Determine the [x, y] coordinate at the center of the cell enclosing the given text.  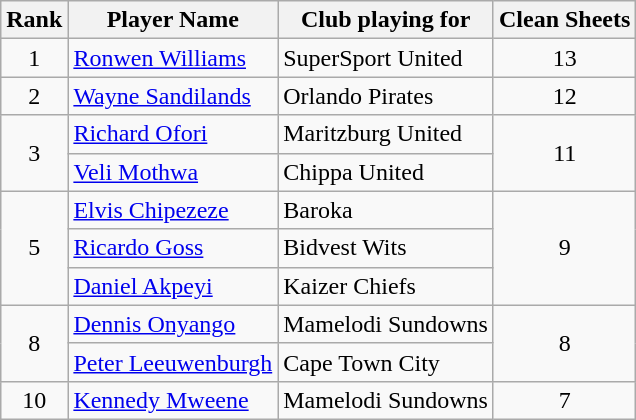
Dennis Onyango [173, 324]
5 [34, 248]
Rank [34, 20]
SuperSport United [386, 58]
Daniel Akpeyi [173, 286]
12 [564, 96]
Wayne Sandilands [173, 96]
Maritzburg United [386, 134]
Clean Sheets [564, 20]
Kennedy Mweene [173, 400]
Club playing for [386, 20]
Elvis Chipezeze [173, 210]
Cape Town City [386, 362]
Kaizer Chiefs [386, 286]
Richard Ofori [173, 134]
Chippa United [386, 172]
Player Name [173, 20]
1 [34, 58]
Ricardo Goss [173, 248]
13 [564, 58]
2 [34, 96]
Orlando Pirates [386, 96]
Baroka [386, 210]
Veli Mothwa [173, 172]
Peter Leeuwenburgh [173, 362]
9 [564, 248]
Ronwen Williams [173, 58]
3 [34, 153]
7 [564, 400]
10 [34, 400]
Bidvest Wits [386, 248]
11 [564, 153]
